Detect which cell encompasses the target text, then output its [X, Y] center coordinate. 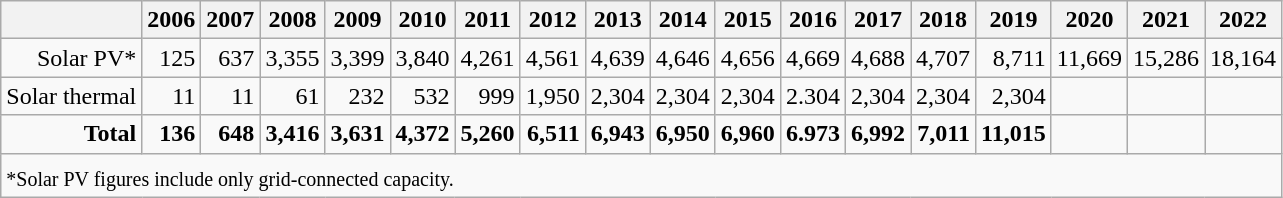
61 [292, 96]
11,669 [1089, 58]
4,261 [488, 58]
2013 [618, 20]
3,840 [422, 58]
6.973 [812, 134]
2016 [812, 20]
15,286 [1166, 58]
3,416 [292, 134]
6,511 [552, 134]
125 [172, 58]
2006 [172, 20]
7,011 [944, 134]
232 [358, 96]
3,631 [358, 134]
2014 [682, 20]
2009 [358, 20]
Total [72, 134]
6,943 [618, 134]
637 [230, 58]
2010 [422, 20]
6,950 [682, 134]
3,355 [292, 58]
5,260 [488, 134]
4,656 [748, 58]
Solar PV* [72, 58]
2020 [1089, 20]
4,646 [682, 58]
6,992 [878, 134]
2008 [292, 20]
2.304 [812, 96]
1,950 [552, 96]
2019 [1014, 20]
4,669 [812, 58]
2007 [230, 20]
4,688 [878, 58]
4,707 [944, 58]
18,164 [1244, 58]
4,561 [552, 58]
8,711 [1014, 58]
Solar thermal [72, 96]
4,372 [422, 134]
648 [230, 134]
4,639 [618, 58]
3,399 [358, 58]
532 [422, 96]
2022 [1244, 20]
6,960 [748, 134]
999 [488, 96]
2012 [552, 20]
*Solar PV figures include only grid-connected capacity. [642, 175]
2015 [748, 20]
2017 [878, 20]
2018 [944, 20]
11,015 [1014, 134]
2021 [1166, 20]
2011 [488, 20]
136 [172, 134]
